Find where the given text appears and provide that cell's center as [X, Y] coordinate. 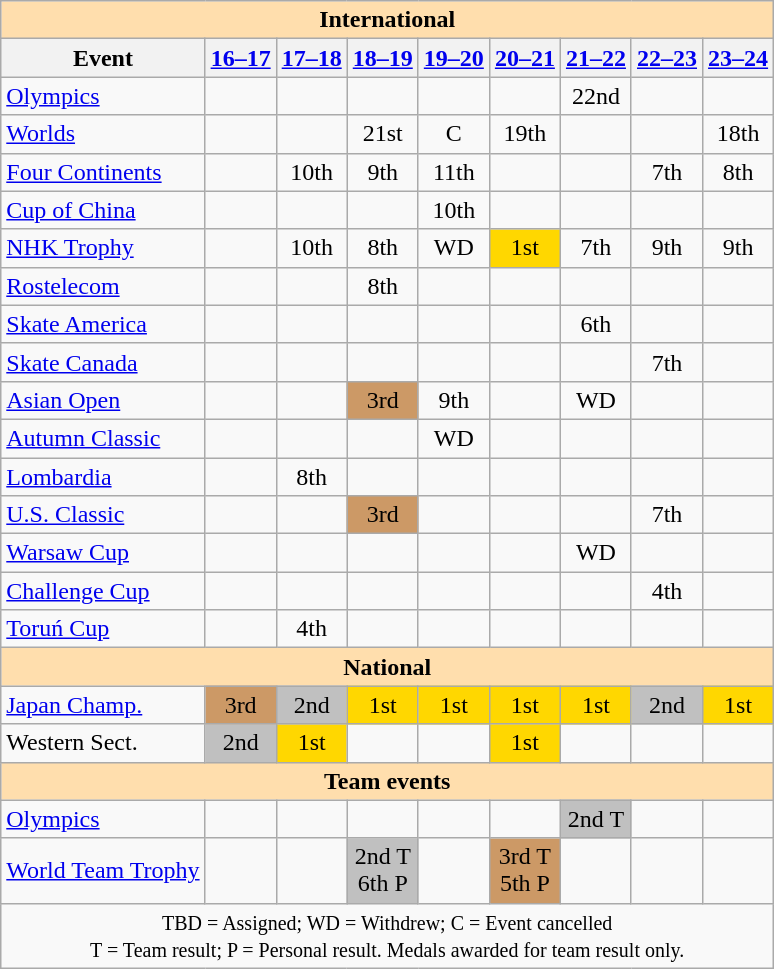
16–17 [240, 58]
22nd [596, 96]
World Team Trophy [103, 870]
National [388, 667]
Western Sect. [103, 743]
Challenge Cup [103, 591]
19–20 [454, 58]
C [454, 134]
Lombardia [103, 477]
Four Continents [103, 172]
Event [103, 58]
U.S. Classic [103, 515]
TBD = Assigned; WD = Withdrew; C = Event cancelled T = Team result; P = Personal result. Medals awarded for team result only. [388, 936]
Team events [388, 781]
Cup of China [103, 210]
11th [454, 172]
Japan Champ. [103, 705]
2nd T [596, 819]
Asian Open [103, 400]
2nd T 6th P [382, 870]
Autumn Classic [103, 438]
Rostelecom [103, 286]
20–21 [524, 58]
6th [596, 324]
18–19 [382, 58]
International [388, 20]
NHK Trophy [103, 248]
Toruń Cup [103, 629]
Skate America [103, 324]
21st [382, 134]
22–23 [666, 58]
18th [738, 134]
3rd T 5th P [524, 870]
Warsaw Cup [103, 553]
17–18 [312, 58]
23–24 [738, 58]
19th [524, 134]
Skate Canada [103, 362]
21–22 [596, 58]
Worlds [103, 134]
